Return the [X, Y] coordinate for the center point of the cell that contains the specified text.  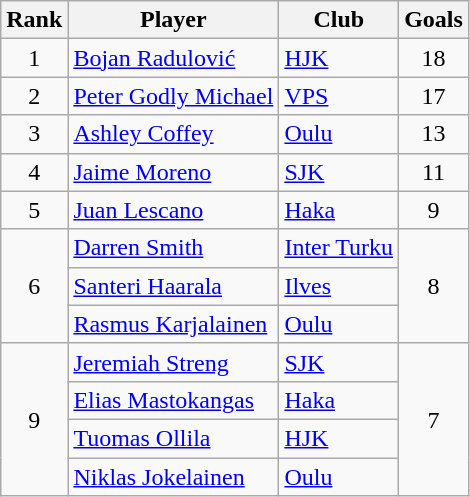
Bojan Radulović [174, 58]
Peter Godly Michael [174, 96]
5 [34, 210]
2 [34, 96]
3 [34, 134]
Goals [434, 20]
Inter Turku [339, 248]
13 [434, 134]
18 [434, 58]
Rank [34, 20]
Elias Mastokangas [174, 400]
Jaime Moreno [174, 172]
Ilves [339, 286]
Jeremiah Streng [174, 362]
Ashley Coffey [174, 134]
1 [34, 58]
4 [34, 172]
11 [434, 172]
Juan Lescano [174, 210]
Darren Smith [174, 248]
Rasmus Karjalainen [174, 324]
Niklas Jokelainen [174, 477]
8 [434, 286]
VPS [339, 96]
17 [434, 96]
Player [174, 20]
Santeri Haarala [174, 286]
7 [434, 419]
Tuomas Ollila [174, 438]
6 [34, 286]
Club [339, 20]
